Output the (X, Y) coordinate of the center of the cell containing the given text.  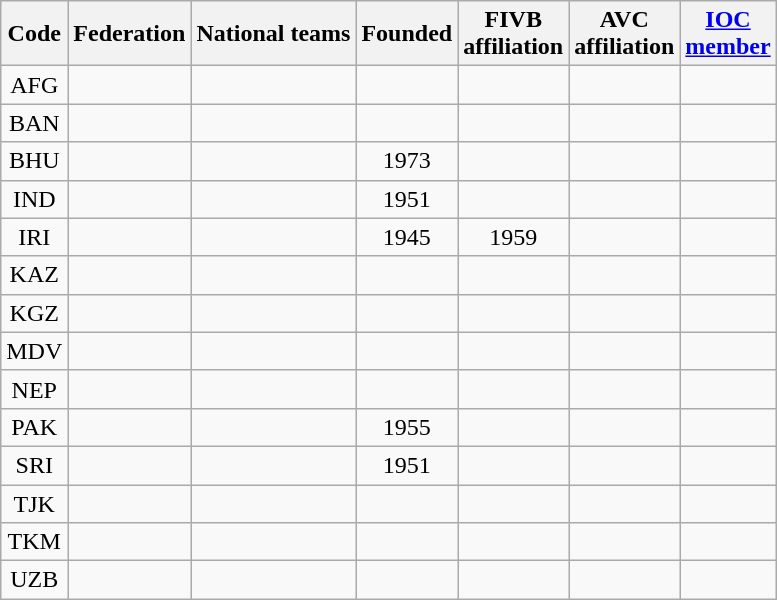
AVCaffiliation (624, 34)
IND (34, 199)
1973 (407, 161)
Federation (130, 34)
National teams (274, 34)
BHU (34, 161)
IOCmember (728, 34)
KGZ (34, 313)
BAN (34, 123)
Code (34, 34)
KAZ (34, 275)
NEP (34, 389)
Founded (407, 34)
1945 (407, 237)
1955 (407, 427)
UZB (34, 580)
AFG (34, 85)
PAK (34, 427)
SRI (34, 465)
TJK (34, 503)
TKM (34, 542)
1959 (514, 237)
IRI (34, 237)
FIVBaffiliation (514, 34)
MDV (34, 351)
